Determine the (x, y) coordinate at the center of the cell enclosing the given text.  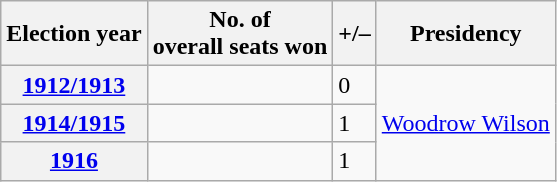
Election year (74, 34)
1914/1915 (74, 123)
Presidency (466, 34)
1912/1913 (74, 85)
0 (354, 85)
+/– (354, 34)
No. ofoverall seats won (240, 34)
Woodrow Wilson (466, 123)
1916 (74, 161)
